Capture the cell that displays the provided text and extract its (x, y) central coordinate. 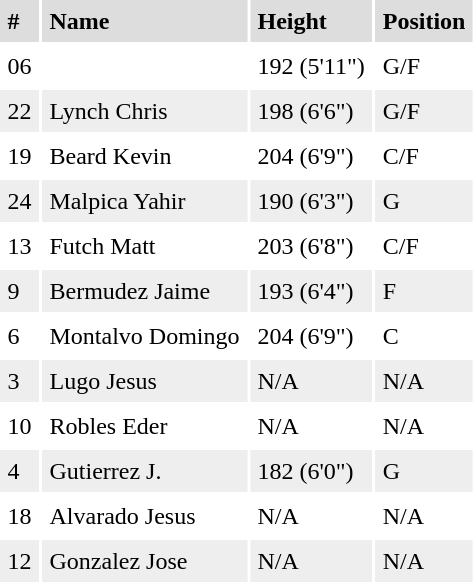
Robles Eder (144, 426)
Montalvo Domingo (144, 336)
Height (311, 21)
18 (20, 516)
C (424, 336)
Name (144, 21)
22 (20, 111)
Malpica Yahir (144, 201)
182 (6'0") (311, 471)
Futch Matt (144, 246)
Gutierrez J. (144, 471)
24 (20, 201)
3 (20, 381)
Lugo Jesus (144, 381)
Beard Kevin (144, 156)
F (424, 291)
Alvarado Jesus (144, 516)
06 (20, 66)
192 (5'11") (311, 66)
9 (20, 291)
12 (20, 561)
# (20, 21)
19 (20, 156)
4 (20, 471)
Bermudez Jaime (144, 291)
193 (6'4") (311, 291)
Lynch Chris (144, 111)
203 (6'8") (311, 246)
6 (20, 336)
Gonzalez Jose (144, 561)
190 (6'3") (311, 201)
13 (20, 246)
198 (6'6") (311, 111)
Position (424, 21)
10 (20, 426)
